Scan for the cell matching the given text and deliver its (x, y) coordinate at center. 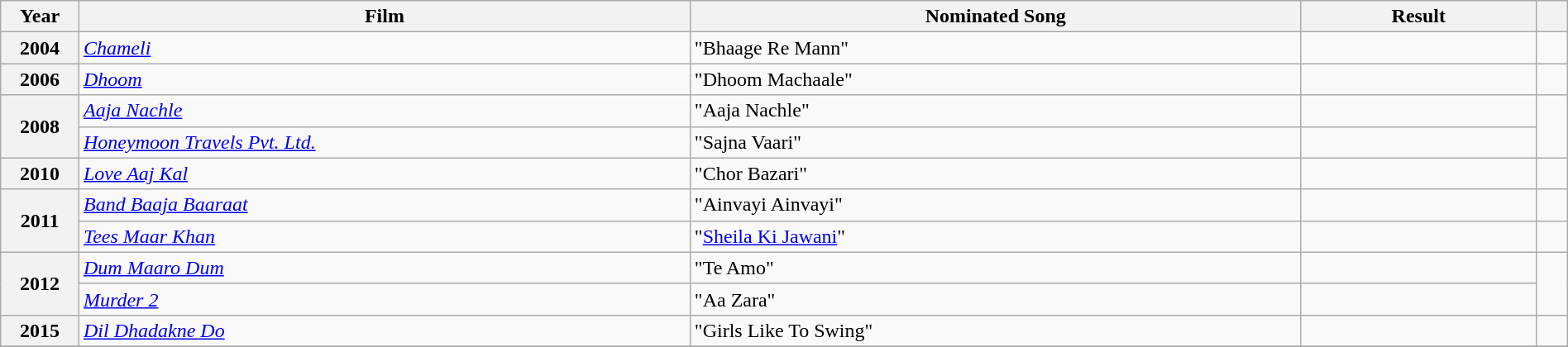
Murder 2 (384, 299)
Year (40, 17)
Aaja Nachle (384, 111)
2011 (40, 221)
Dum Maaro Dum (384, 268)
2004 (40, 48)
Nominated Song (996, 17)
"Girls Like To Swing" (996, 330)
Film (384, 17)
2008 (40, 126)
"Bhaage Re Mann" (996, 48)
2012 (40, 283)
Dhoom (384, 79)
2015 (40, 330)
"Aa Zara" (996, 299)
Dil Dhadakne Do (384, 330)
"Chor Bazari" (996, 173)
2010 (40, 173)
Chameli (384, 48)
"Sajna Vaari" (996, 142)
Result (1418, 17)
Band Baaja Baaraat (384, 205)
"Te Amo" (996, 268)
"Dhoom Machaale" (996, 79)
"Ainvayi Ainvayi" (996, 205)
Tees Maar Khan (384, 236)
Honeymoon Travels Pvt. Ltd. (384, 142)
"Aaja Nachle" (996, 111)
2006 (40, 79)
Love Aaj Kal (384, 173)
"Sheila Ki Jawani" (996, 236)
